Find where the given text appears and provide that cell's center as (x, y) coordinate. 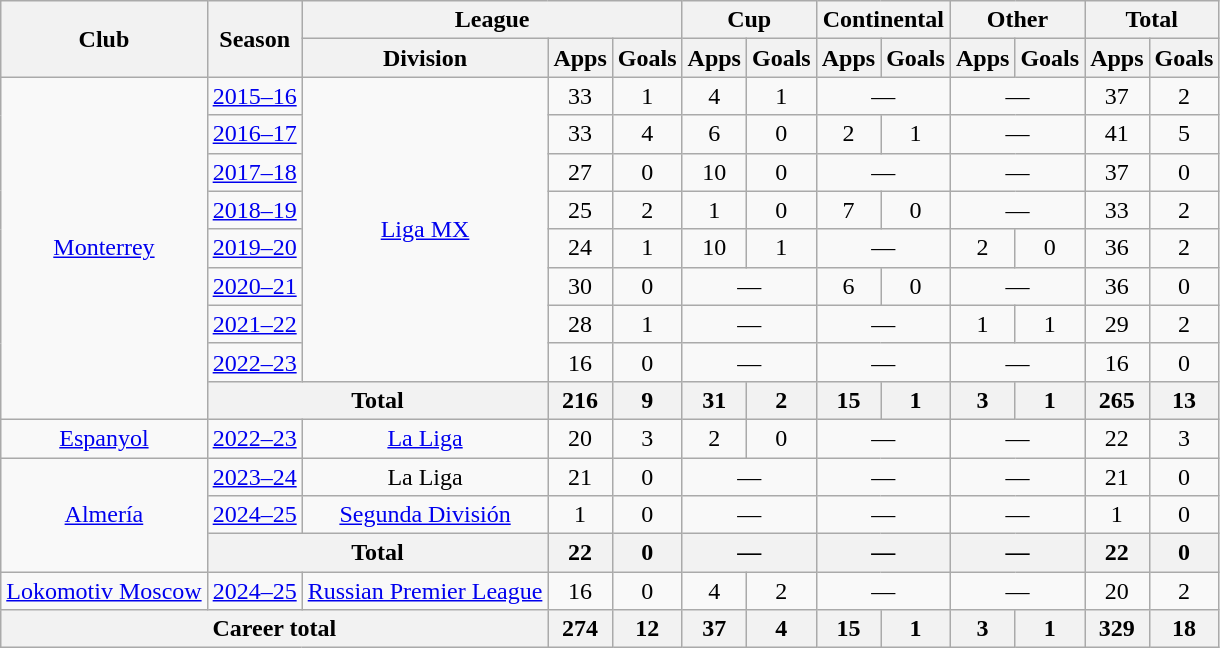
30 (580, 286)
Division (425, 58)
7 (848, 210)
Russian Premier League (425, 591)
Club (104, 39)
Almería (104, 515)
2021–22 (254, 324)
2020–21 (254, 286)
9 (647, 400)
Segunda División (425, 515)
41 (1117, 134)
216 (580, 400)
2015–16 (254, 96)
2016–17 (254, 134)
2018–19 (254, 210)
31 (714, 400)
2023–24 (254, 477)
329 (1117, 629)
Liga MX (425, 229)
29 (1117, 324)
28 (580, 324)
12 (647, 629)
25 (580, 210)
Monterrey (104, 248)
League (492, 20)
Cup (749, 20)
274 (580, 629)
2019–20 (254, 248)
Other (1017, 20)
24 (580, 248)
265 (1117, 400)
Season (254, 39)
Career total (274, 629)
18 (1184, 629)
2017–18 (254, 172)
5 (1184, 134)
13 (1184, 400)
Continental (883, 20)
Espanyol (104, 438)
Lokomotiv Moscow (104, 591)
27 (580, 172)
